Output the (X, Y) coordinate of the center of the cell containing the given text.  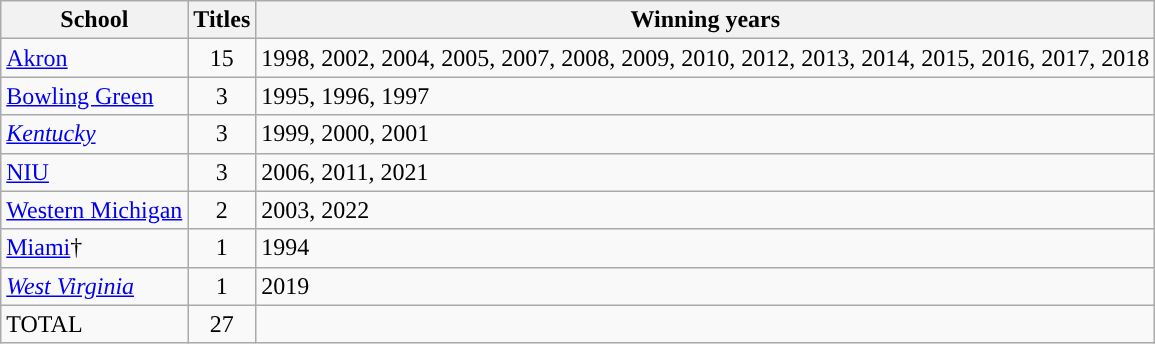
West Virginia (94, 286)
Miami† (94, 248)
1998, 2002, 2004, 2005, 2007, 2008, 2009, 2010, 2012, 2013, 2014, 2015, 2016, 2017, 2018 (706, 58)
Winning years (706, 20)
TOTAL (94, 324)
2006, 2011, 2021 (706, 172)
Titles (222, 20)
27 (222, 324)
Western Michigan (94, 210)
2 (222, 210)
Bowling Green (94, 96)
1999, 2000, 2001 (706, 134)
School (94, 20)
2019 (706, 286)
NIU (94, 172)
15 (222, 58)
2003, 2022 (706, 210)
1994 (706, 248)
1995, 1996, 1997 (706, 96)
Kentucky (94, 134)
Akron (94, 58)
